Return the [x, y] coordinate for the center point of the cell that contains the specified text.  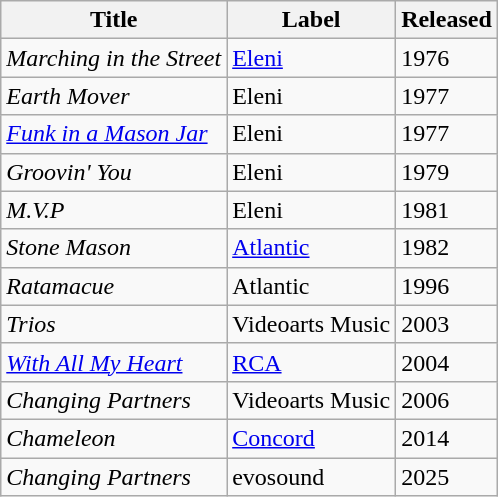
Concord [312, 438]
2003 [447, 324]
Funk in a Mason Jar [114, 134]
Stone Mason [114, 248]
Ratamacue [114, 286]
Chameleon [114, 438]
1979 [447, 172]
2006 [447, 400]
Marching in the Street [114, 58]
1996 [447, 286]
Trios [114, 324]
1981 [447, 210]
Earth Mover [114, 96]
evosound [312, 477]
Released [447, 20]
2004 [447, 362]
M.V.P [114, 210]
Title [114, 20]
1982 [447, 248]
2025 [447, 477]
2014 [447, 438]
1976 [447, 58]
With All My Heart [114, 362]
RCA [312, 362]
Groovin' You [114, 172]
Label [312, 20]
